Locate the cell with the specified text and output its (X, Y) center coordinate. 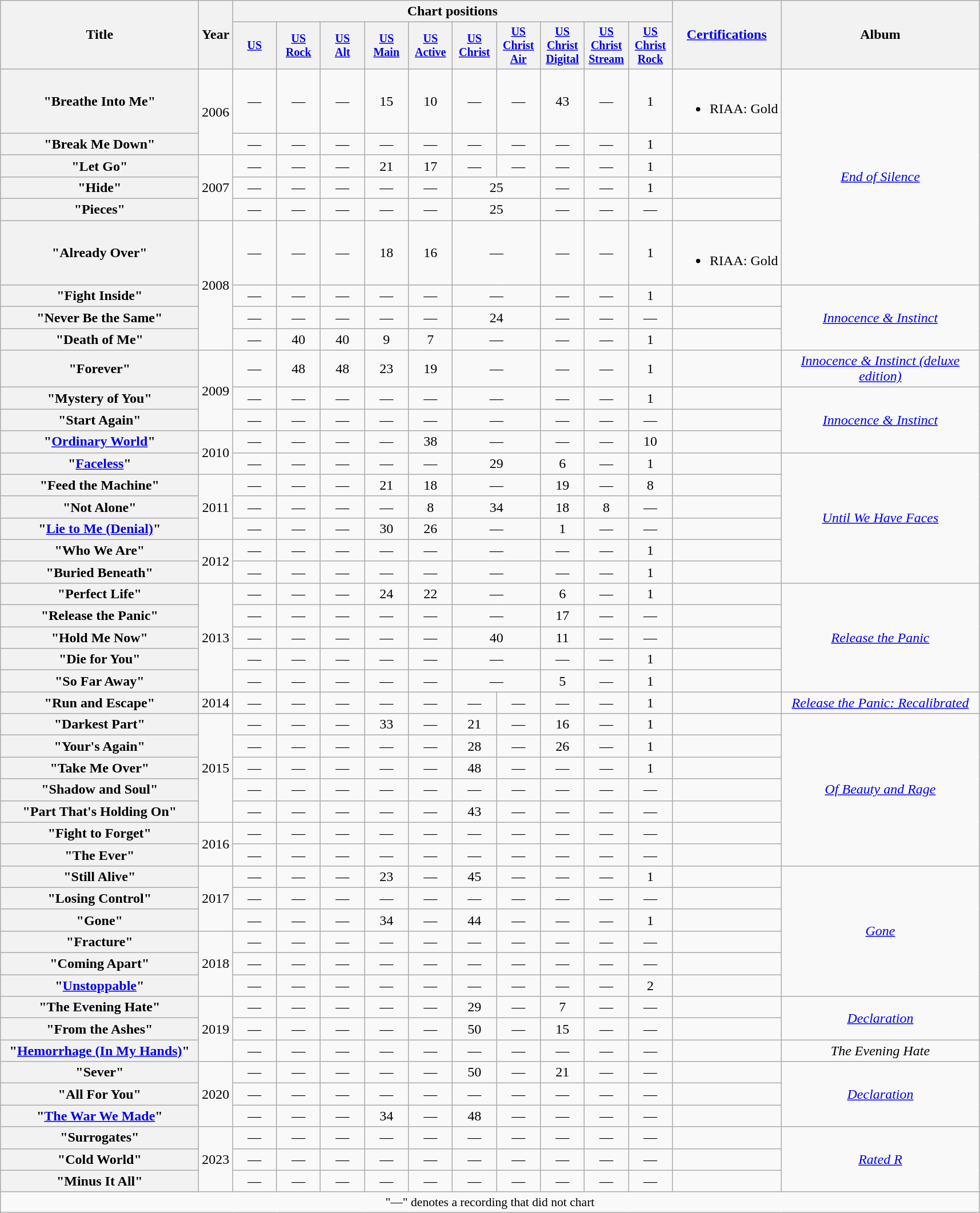
"Start Again" (99, 420)
Until We Have Faces (880, 518)
2015 (216, 768)
9 (386, 339)
"Who We Are" (99, 550)
Chart positions (453, 11)
US (255, 46)
"Still Alive" (99, 876)
30 (386, 529)
"The Ever" (99, 855)
45 (474, 876)
USActive (431, 46)
38 (431, 442)
"Losing Control" (99, 898)
"Buried Beneath" (99, 572)
"Cold World" (99, 1159)
Title (99, 35)
2008 (216, 286)
"Release the Panic" (99, 616)
2019 (216, 1029)
"Hold Me Now" (99, 638)
"—" denotes a recording that did not chart (490, 1202)
USMain (386, 46)
"Breathe Into Me" (99, 101)
"Hide" (99, 187)
"Sever" (99, 1072)
"Ordinary World" (99, 442)
"Break Me Down" (99, 144)
"Let Go" (99, 166)
Year (216, 35)
"Feed the Machine" (99, 485)
2018 (216, 963)
"Mystery of You" (99, 398)
"Already Over" (99, 253)
"Lie to Me (Denial)" (99, 529)
"Part That's Holding On" (99, 811)
Rated R (880, 1159)
22 (431, 594)
2016 (216, 844)
"The Evening Hate" (99, 1007)
USChrist (474, 46)
2023 (216, 1159)
"Death of Me" (99, 339)
The Evening Hate (880, 1051)
28 (474, 746)
Gone (880, 931)
USChristRock (650, 46)
"Your's Again" (99, 746)
Release the Panic (880, 637)
2012 (216, 561)
44 (474, 920)
33 (386, 724)
Innocence & Instinct (deluxe edition) (880, 369)
End of Silence (880, 177)
"All For You" (99, 1094)
2006 (216, 112)
2007 (216, 187)
2014 (216, 703)
Certifications (727, 35)
"Take Me Over" (99, 768)
"So Far Away" (99, 681)
"Pieces" (99, 210)
USChristStream (607, 46)
"Shadow and Soul" (99, 790)
Album (880, 35)
11 (562, 638)
2011 (216, 507)
"Surrogates" (99, 1138)
2 (650, 986)
"Fight Inside" (99, 296)
"From the Ashes" (99, 1029)
"Coming Apart" (99, 964)
2017 (216, 898)
USAlt (343, 46)
"Unstoppable" (99, 986)
"Fracture" (99, 942)
"Perfect Life" (99, 594)
USChrist Air (519, 46)
"Darkest Part" (99, 724)
2009 (216, 391)
"Minus It All" (99, 1181)
"Fight to Forget" (99, 833)
Of Beauty and Rage (880, 790)
5 (562, 681)
"Forever" (99, 369)
"The War We Made" (99, 1116)
2013 (216, 637)
"Hemorrhage (In My Hands)" (99, 1051)
"Die for You" (99, 659)
2020 (216, 1094)
2010 (216, 453)
"Gone" (99, 920)
Release the Panic: Recalibrated (880, 703)
USChristDigital (562, 46)
USRock (298, 46)
"Never Be the Same" (99, 318)
"Not Alone" (99, 507)
"Faceless" (99, 463)
"Run and Escape" (99, 703)
